Pinpoint the cell where the given text exists, returning its (x, y) midpoint coordinate. 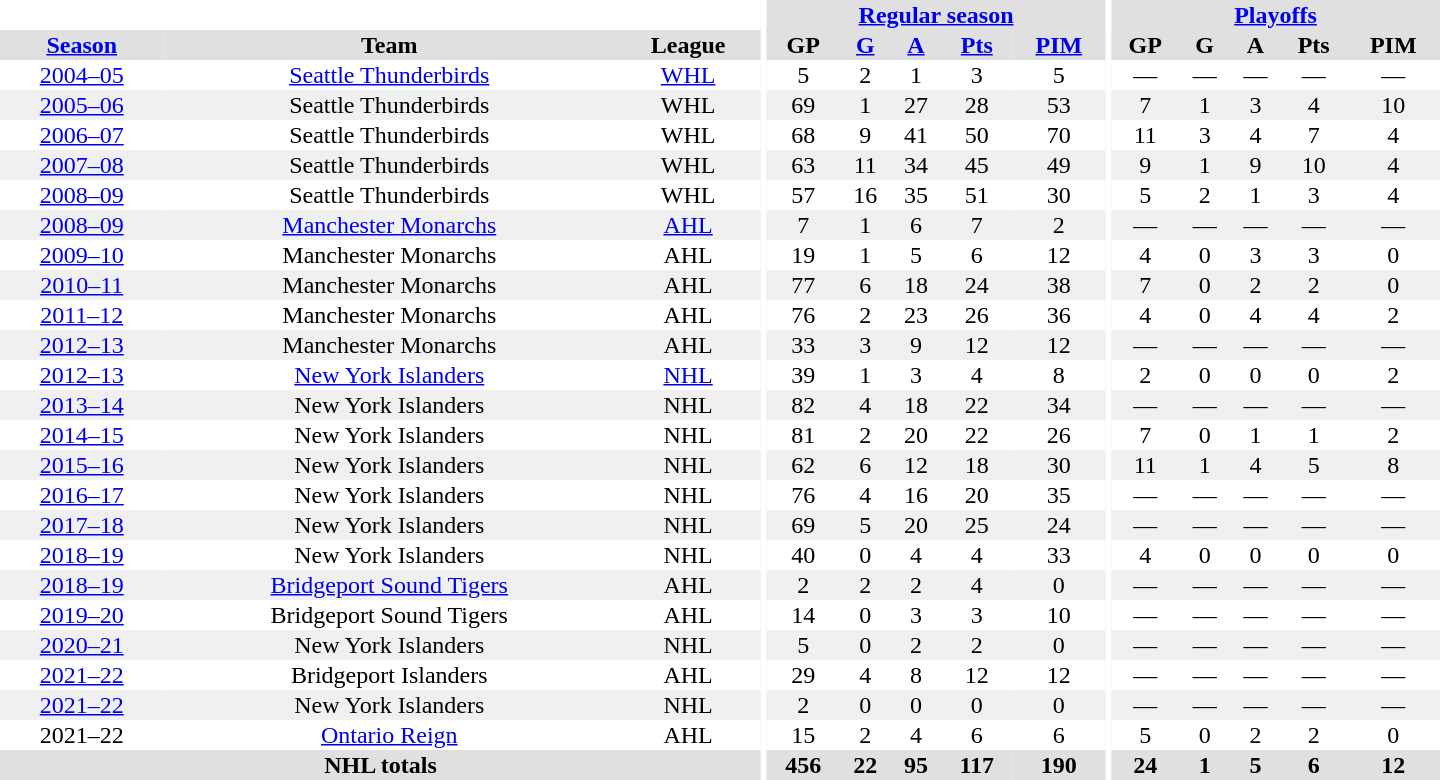
2015–16 (82, 465)
Ontario Reign (389, 735)
45 (976, 165)
23 (916, 315)
39 (804, 375)
2016–17 (82, 495)
League (688, 45)
28 (976, 105)
2013–14 (82, 405)
117 (976, 765)
77 (804, 285)
2006–07 (82, 135)
27 (916, 105)
190 (1058, 765)
Bridgeport Islanders (389, 675)
15 (804, 735)
2011–12 (82, 315)
Playoffs (1276, 15)
19 (804, 255)
82 (804, 405)
38 (1058, 285)
Team (389, 45)
41 (916, 135)
2007–08 (82, 165)
Season (82, 45)
2017–18 (82, 525)
2005–06 (82, 105)
2014–15 (82, 435)
57 (804, 195)
Regular season (936, 15)
53 (1058, 105)
68 (804, 135)
95 (916, 765)
456 (804, 765)
25 (976, 525)
36 (1058, 315)
81 (804, 435)
2010–11 (82, 285)
2019–20 (82, 615)
14 (804, 615)
49 (1058, 165)
62 (804, 465)
2004–05 (82, 75)
NHL totals (380, 765)
63 (804, 165)
2009–10 (82, 255)
29 (804, 675)
40 (804, 555)
50 (976, 135)
70 (1058, 135)
2020–21 (82, 645)
51 (976, 195)
